Locate the cell with the specified text and output its (X, Y) center coordinate. 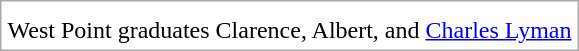
West Point graduates Clarence, Albert, and Charles Lyman (290, 30)
